Determine the (x, y) coordinate at the center of the cell enclosing the given text.  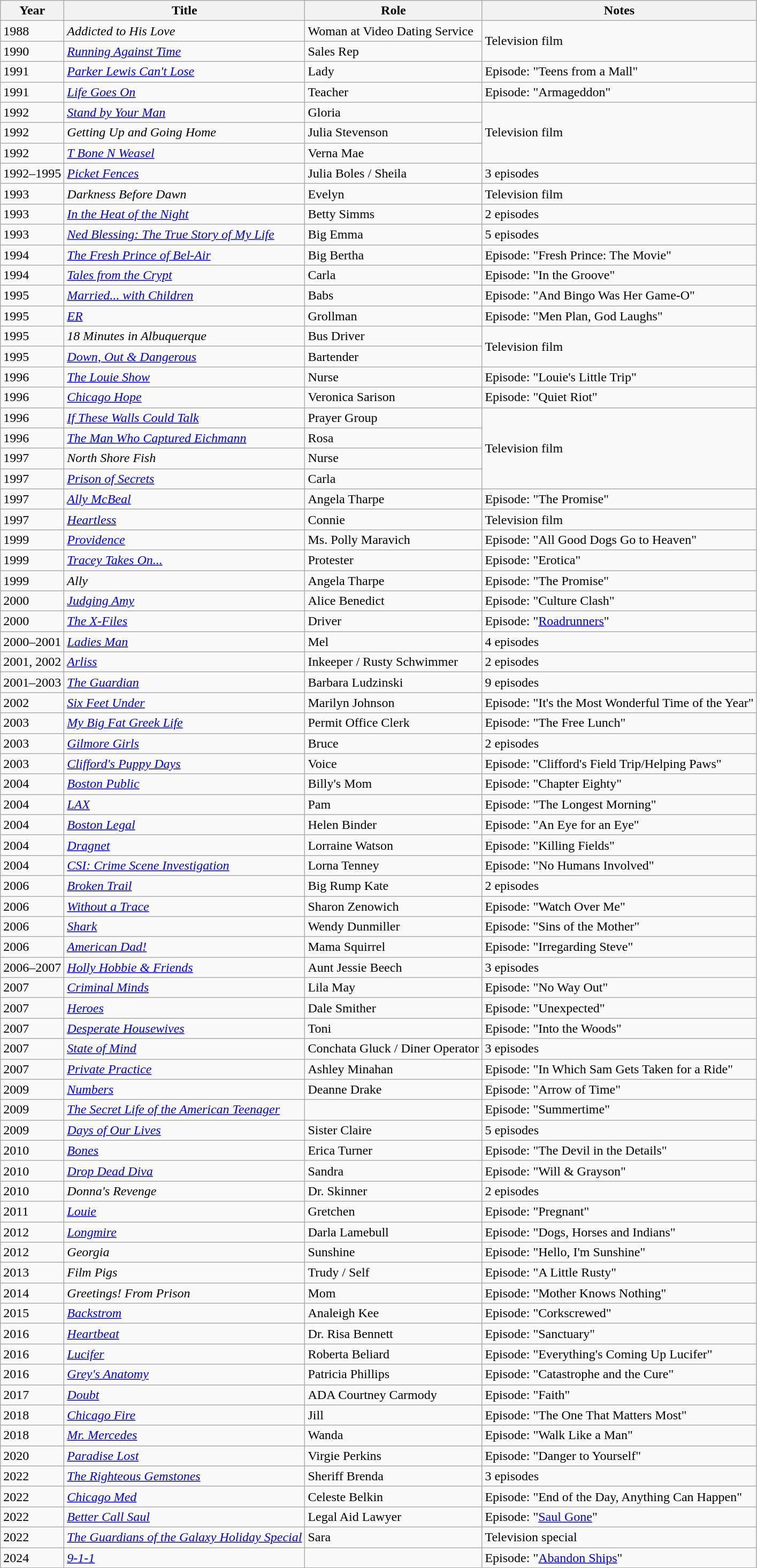
The Righteous Gemstones (185, 1476)
T Bone N Weasel (185, 153)
Running Against Time (185, 51)
Getting Up and Going Home (185, 133)
Erica Turner (394, 1150)
Episode: "Roadrunners" (620, 621)
Holly Hobbie & Friends (185, 967)
Six Feet Under (185, 703)
Ally McBeal (185, 499)
Days of Our Lives (185, 1130)
2017 (32, 1395)
1992–1995 (32, 173)
Sister Claire (394, 1130)
Protester (394, 560)
CSI: Crime Scene Investigation (185, 865)
9-1-1 (185, 1558)
Woman at Video Dating Service (394, 31)
Doubt (185, 1395)
1988 (32, 31)
Patricia Phillips (394, 1374)
The X-Files (185, 621)
9 episodes (620, 682)
Criminal Minds (185, 988)
Greetings! From Prison (185, 1293)
The Secret Life of the American Teenager (185, 1110)
Episode: "Mother Knows Nothing" (620, 1293)
ADA Courtney Carmody (394, 1395)
North Shore Fish (185, 458)
Episode: "Sanctuary" (620, 1334)
Chicago Med (185, 1496)
Barbara Ludzinski (394, 682)
Conchata Gluck / Diner Operator (394, 1049)
Julia Boles / Sheila (394, 173)
The Guardians of the Galaxy Holiday Special (185, 1537)
Betty Simms (394, 214)
ER (185, 316)
2013 (32, 1273)
2014 (32, 1293)
Lorna Tenney (394, 865)
Donna's Revenge (185, 1191)
Year (32, 11)
Bartender (394, 357)
Dale Smither (394, 1008)
Bruce (394, 743)
Louie (185, 1211)
Sandra (394, 1171)
Lorraine Watson (394, 845)
The Louie Show (185, 377)
Wanda (394, 1435)
Episode: "Irregarding Steve" (620, 947)
Connie (394, 519)
Episode: "Watch Over Me" (620, 906)
Mom (394, 1293)
Sheriff Brenda (394, 1476)
Marilyn Johnson (394, 703)
Role (394, 11)
Episode: "Will & Grayson" (620, 1171)
Episode: "All Good Dogs Go to Heaven" (620, 540)
Lucifer (185, 1354)
Episode: "The Longest Morning" (620, 804)
Toni (394, 1028)
Addicted to His Love (185, 31)
Ms. Polly Maravich (394, 540)
The Man Who Captured Eichmann (185, 438)
Aunt Jessie Beech (394, 967)
Dr. Risa Bennett (394, 1334)
Episode: "Danger to Yourself" (620, 1456)
The Guardian (185, 682)
Episode: "End of the Day, Anything Can Happen" (620, 1496)
Heartbeat (185, 1334)
Grey's Anatomy (185, 1374)
Billy's Mom (394, 784)
Rosa (394, 438)
Helen Binder (394, 825)
Tales from the Crypt (185, 275)
Gloria (394, 112)
1990 (32, 51)
Virgie Perkins (394, 1456)
Parker Lewis Can't Lose (185, 72)
Ally (185, 580)
Episode: "A Little Rusty" (620, 1273)
Darla Lamebull (394, 1232)
Episode: "No Way Out" (620, 988)
Without a Trace (185, 906)
Episode: "Faith" (620, 1395)
Julia Stevenson (394, 133)
Episode: "Fresh Prince: The Movie" (620, 255)
Providence (185, 540)
Film Pigs (185, 1273)
Episode: "Saul Gone" (620, 1517)
Episode: "Dogs, Horses and Indians" (620, 1232)
Bones (185, 1150)
Sunshine (394, 1252)
Episode: "Sins of the Mother" (620, 927)
Better Call Saul (185, 1517)
Heroes (185, 1008)
Ladies Man (185, 642)
2015 (32, 1313)
My Big Fat Greek Life (185, 723)
Paradise Lost (185, 1456)
Evelyn (394, 194)
Episode: "The One That Matters Most" (620, 1415)
Broken Trail (185, 886)
Wendy Dunmiller (394, 927)
Jill (394, 1415)
Drop Dead Diva (185, 1171)
Stand by Your Man (185, 112)
Mel (394, 642)
Title (185, 11)
2006–2007 (32, 967)
Episode: "Quiet Riot" (620, 397)
Trudy / Self (394, 1273)
Teacher (394, 92)
Pam (394, 804)
Episode: "The Devil in the Details" (620, 1150)
Darkness Before Dawn (185, 194)
Episode: "No Humans Involved" (620, 865)
Episode: "Everything's Coming Up Lucifer" (620, 1354)
Backstrom (185, 1313)
Shark (185, 927)
Down, Out & Dangerous (185, 357)
Chicago Hope (185, 397)
Desperate Housewives (185, 1028)
The Fresh Prince of Bel-Air (185, 255)
2001–2003 (32, 682)
2001, 2002 (32, 662)
Ned Blessing: The True Story of My Life (185, 234)
LAX (185, 804)
Mama Squirrel (394, 947)
Notes (620, 11)
Celeste Belkin (394, 1496)
Episode: "The Free Lunch" (620, 723)
Episode: "Arrow of Time" (620, 1089)
Prison of Secrets (185, 479)
Episode: "Armageddon" (620, 92)
Georgia (185, 1252)
Episode: "Into the Woods" (620, 1028)
Dragnet (185, 845)
Bus Driver (394, 336)
2000–2001 (32, 642)
Ashley Minahan (394, 1069)
2024 (32, 1558)
Episode: "Chapter Eighty" (620, 784)
2020 (32, 1456)
Episode: "Teens from a Mall" (620, 72)
Episode: "In the Groove" (620, 275)
Boston Legal (185, 825)
State of Mind (185, 1049)
Grollman (394, 316)
Deanne Drake (394, 1089)
In the Heat of the Night (185, 214)
Episode: "It's the Most Wonderful Time of the Year" (620, 703)
Episode: "Catastrophe and the Cure" (620, 1374)
Prayer Group (394, 418)
Episode: "Unexpected" (620, 1008)
Episode: "Pregnant" (620, 1211)
Arliss (185, 662)
Picket Fences (185, 173)
Episode: "Erotica" (620, 560)
Longmire (185, 1232)
Inkeeper / Rusty Schwimmer (394, 662)
Heartless (185, 519)
Episode: "Culture Clash" (620, 601)
2011 (32, 1211)
Lila May (394, 988)
Episode: "In Which Sam Gets Taken for a Ride" (620, 1069)
Tracey Takes On... (185, 560)
18 Minutes in Albuquerque (185, 336)
Married... with Children (185, 296)
Life Goes On (185, 92)
4 episodes (620, 642)
Judging Amy (185, 601)
Driver (394, 621)
Episode: "An Eye for an Eye" (620, 825)
Episode: "Hello, I'm Sunshine" (620, 1252)
Sales Rep (394, 51)
Episode: "Summertime" (620, 1110)
Episode: "Louie's Little Trip" (620, 377)
Big Rump Kate (394, 886)
Episode: "Clifford's Field Trip/Helping Paws" (620, 764)
American Dad! (185, 947)
Private Practice (185, 1069)
Big Bertha (394, 255)
Chicago Fire (185, 1415)
Alice Benedict (394, 601)
Dr. Skinner (394, 1191)
Television special (620, 1537)
Episode: "Corkscrewed" (620, 1313)
Voice (394, 764)
Episode: "Abandon Ships" (620, 1558)
Gretchen (394, 1211)
Permit Office Clerk (394, 723)
Mr. Mercedes (185, 1435)
Sara (394, 1537)
If These Walls Could Talk (185, 418)
Verna Mae (394, 153)
Roberta Beliard (394, 1354)
2002 (32, 703)
Clifford's Puppy Days (185, 764)
Episode: "Men Plan, God Laughs" (620, 316)
Boston Public (185, 784)
Veronica Sarison (394, 397)
Babs (394, 296)
Gilmore Girls (185, 743)
Legal Aid Lawyer (394, 1517)
Big Emma (394, 234)
Numbers (185, 1089)
Analeigh Kee (394, 1313)
Sharon Zenowich (394, 906)
Episode: "Walk Like a Man" (620, 1435)
Episode: "Killing Fields" (620, 845)
Episode: "And Bingo Was Her Game-O" (620, 296)
Lady (394, 72)
